Extract the (X, Y) coordinate from the center of the cell holding the provided text.  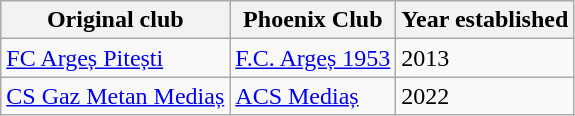
2013 (485, 58)
Phoenix Club (313, 20)
CS Gaz Metan Mediaș (116, 96)
FC Argeș Pitești (116, 58)
Original club (116, 20)
Year established (485, 20)
2022 (485, 96)
F.C. Argeș 1953 (313, 58)
ACS Mediaș (313, 96)
